Return [x, y] of the center of cell containing provided text 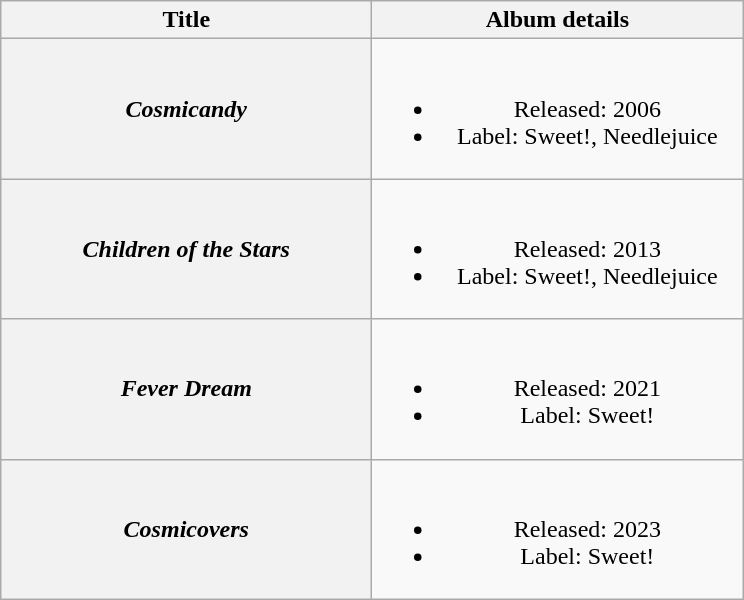
Released: 2021Label: Sweet! [558, 389]
Released: 2013Label: Sweet!, Needlejuice [558, 249]
Released: 2006Label: Sweet!, Needlejuice [558, 109]
Fever Dream [186, 389]
Title [186, 20]
Cosmicovers [186, 529]
Children of the Stars [186, 249]
Released: 2023Label: Sweet! [558, 529]
Cosmicandy [186, 109]
Album details [558, 20]
